Scan for the cell matching the given text and deliver its [X, Y] coordinate at center. 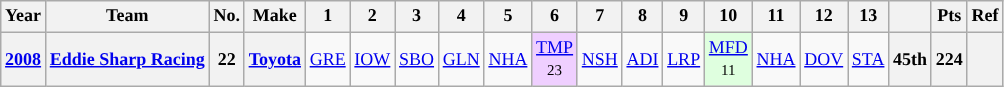
4 [461, 16]
STA [868, 59]
3 [417, 16]
LRP [684, 59]
GLN [461, 59]
5 [508, 16]
GRE [328, 59]
10 [728, 16]
NSH [600, 59]
22 [226, 59]
11 [776, 16]
13 [868, 16]
TMP23 [555, 59]
No. [226, 16]
Toyota [274, 59]
Make [274, 16]
7 [600, 16]
ADI [642, 59]
Ref [985, 16]
Year [24, 16]
224 [949, 59]
Pts [949, 16]
6 [555, 16]
Eddie Sharp Racing [127, 59]
8 [642, 16]
SBO [417, 59]
9 [684, 16]
MFD11 [728, 59]
2 [372, 16]
1 [328, 16]
2008 [24, 59]
Team [127, 16]
45th [910, 59]
12 [824, 16]
DOV [824, 59]
IOW [372, 59]
